Return the (x, y) coordinate for the center point of the cell that contains the specified text.  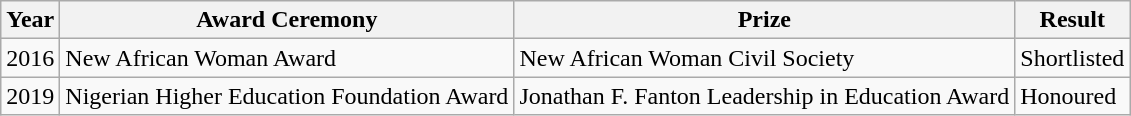
New African Woman Award (287, 58)
Result (1072, 20)
New African Woman Civil Society (764, 58)
Jonathan F. Fanton Leadership in Education Award (764, 96)
Award Ceremony (287, 20)
Shortlisted (1072, 58)
Prize (764, 20)
2019 (30, 96)
Nigerian Higher Education Foundation Award (287, 96)
Honoured (1072, 96)
Year (30, 20)
2016 (30, 58)
